Extract the (x, y) coordinate from the center of the cell holding the provided text.  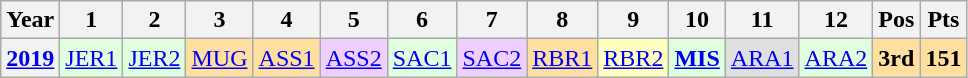
4 (286, 20)
7 (492, 20)
151 (944, 58)
MUG (220, 58)
2 (154, 20)
11 (762, 20)
ASS2 (354, 58)
3rd (896, 58)
SAC2 (492, 58)
10 (697, 20)
ARA1 (762, 58)
RBR2 (634, 58)
RBR1 (562, 58)
6 (422, 20)
3 (220, 20)
8 (562, 20)
MIS (697, 58)
SAC1 (422, 58)
JER2 (154, 58)
1 (92, 20)
ARA2 (836, 58)
Pts (944, 20)
ASS1 (286, 58)
12 (836, 20)
9 (634, 20)
JER1 (92, 58)
Year (30, 20)
5 (354, 20)
Pos (896, 20)
2019 (30, 58)
